Return the (x, y) coordinate for the center point of the cell that contains the specified text.  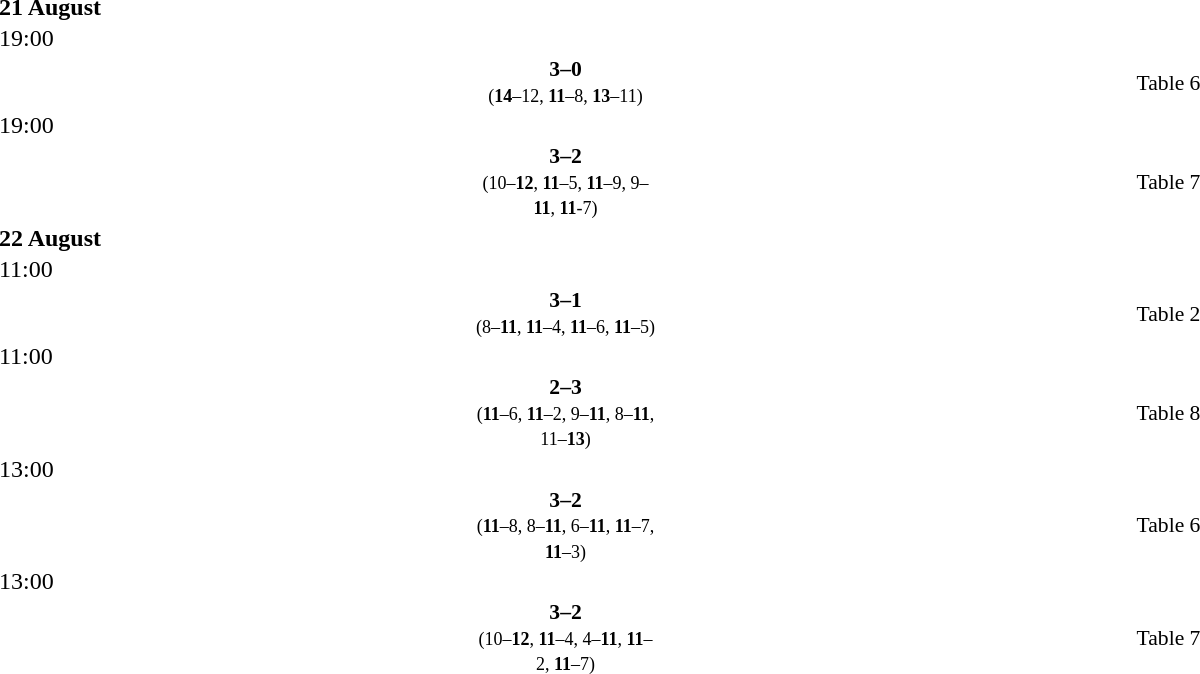
3–1 (8–11, 11–4, 11–6, 11–5) (566, 313)
3–2 (11–8, 8–11, 6–11, 11–7, 11–3) (566, 526)
3–0 (14–12, 11–8, 13–11) (566, 82)
2–3 (11–6, 11–2, 9–11, 8–11, 11–13) (566, 413)
3–2 (10–12, 11–5, 11–9, 9–11, 11-7) (566, 182)
